Search for the cell housing the specified text and yield its [X, Y] center coordinate. 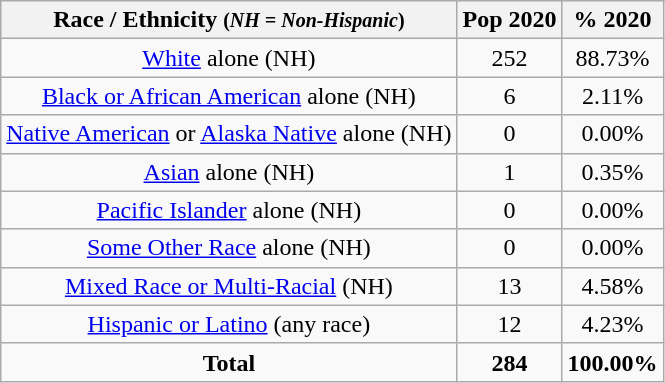
252 [510, 58]
13 [510, 286]
Native American or Alaska Native alone (NH) [229, 134]
284 [510, 362]
12 [510, 324]
100.00% [612, 362]
Race / Ethnicity (NH = Non-Hispanic) [229, 20]
0.35% [612, 172]
White alone (NH) [229, 58]
Black or African American alone (NH) [229, 96]
88.73% [612, 58]
Some Other Race alone (NH) [229, 248]
6 [510, 96]
Asian alone (NH) [229, 172]
Mixed Race or Multi-Racial (NH) [229, 286]
4.23% [612, 324]
Hispanic or Latino (any race) [229, 324]
4.58% [612, 286]
1 [510, 172]
Pacific Islander alone (NH) [229, 210]
2.11% [612, 96]
Total [229, 362]
Pop 2020 [510, 20]
% 2020 [612, 20]
